Pinpoint the cell where the given text exists, returning its [X, Y] midpoint coordinate. 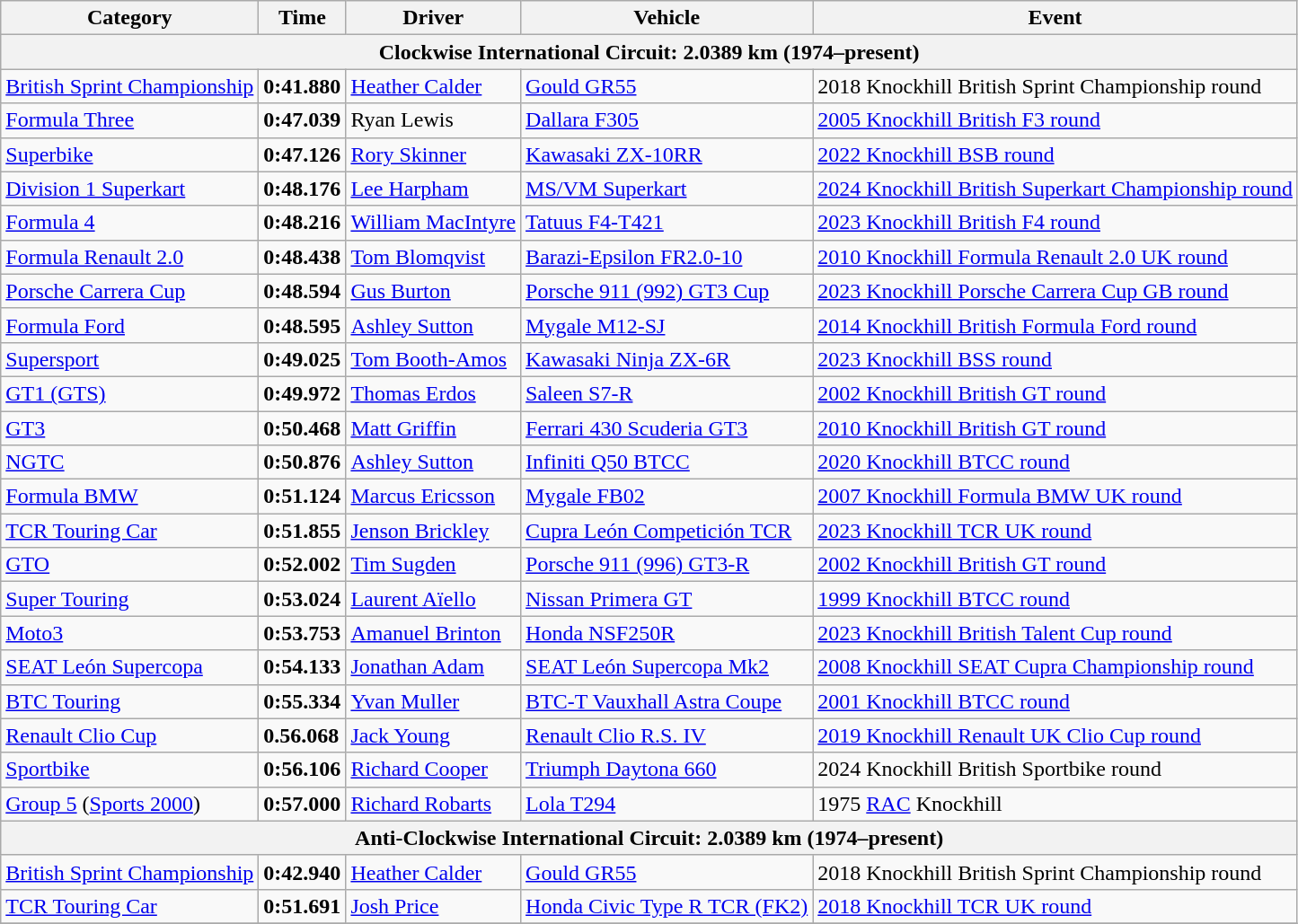
Infiniti Q50 BTCC [667, 462]
0:48.594 [302, 291]
Mygale M12-SJ [667, 325]
0:54.133 [302, 667]
Moto3 [129, 633]
Ferrari 430 Scuderia GT3 [667, 428]
Josh Price [433, 906]
2007 Knockhill Formula BMW UK round [1055, 497]
2023 Knockhill TCR UK round [1055, 531]
2001 Knockhill BTCC round [1055, 701]
0:52.002 [302, 565]
Time [302, 18]
Clockwise International Circuit: 2.0389 km (1974–present) [649, 52]
Renault Clio R.S. IV [667, 735]
2023 Knockhill British Talent Cup round [1055, 633]
2023 Knockhill Porsche Carrera Cup GB round [1055, 291]
William MacIntyre [433, 223]
Jenson Brickley [433, 531]
Porsche 911 (992) GT3 Cup [667, 291]
Rory Skinner [433, 154]
Group 5 (Sports 2000) [129, 804]
Gus Burton [433, 291]
MS/VM Superkart [667, 189]
Kawasaki Ninja ZX-6R [667, 359]
0:50.876 [302, 462]
2018 Knockhill TCR UK round [1055, 906]
Event [1055, 18]
Renault Clio Cup [129, 735]
Lola T294 [667, 804]
Formula Renault 2.0 [129, 257]
Tim Sugden [433, 565]
Cupra León Competición TCR [667, 531]
0:48.216 [302, 223]
0:51.124 [302, 497]
Richard Robarts [433, 804]
Formula Three [129, 120]
Ryan Lewis [433, 120]
Lee Harpham [433, 189]
Laurent Aïello [433, 599]
2022 Knockhill BSB round [1055, 154]
0:48.176 [302, 189]
Category [129, 18]
0:42.940 [302, 872]
Kawasaki ZX-10RR [667, 154]
0:49.025 [302, 359]
Triumph Daytona 660 [667, 770]
Honda Civic Type R TCR (FK2) [667, 906]
Yvan Muller [433, 701]
Anti-Clockwise International Circuit: 2.0389 km (1974–present) [649, 838]
Super Touring [129, 599]
Tatuus F4-T421 [667, 223]
Nissan Primera GT [667, 599]
GTO [129, 565]
Porsche Carrera Cup [129, 291]
Sportbike [129, 770]
Honda NSF250R [667, 633]
0:48.595 [302, 325]
0:51.691 [302, 906]
Division 1 Superkart [129, 189]
0:57.000 [302, 804]
2024 Knockhill British Superkart Championship round [1055, 189]
2014 Knockhill British Formula Ford round [1055, 325]
2023 Knockhill British F4 round [1055, 223]
Formula BMW [129, 497]
Barazi-Epsilon FR2.0-10 [667, 257]
GT1 (GTS) [129, 393]
Tom Booth-Amos [433, 359]
Driver [433, 18]
BTC Touring [129, 701]
1975 RAC Knockhill [1055, 804]
Richard Cooper [433, 770]
0:47.039 [302, 120]
2008 Knockhill SEAT Cupra Championship round [1055, 667]
0:41.880 [302, 86]
Thomas Erdos [433, 393]
Porsche 911 (996) GT3-R [667, 565]
2010 Knockhill British GT round [1055, 428]
Dallara F305 [667, 120]
SEAT León Supercopa Mk2 [667, 667]
0:53.024 [302, 599]
0:51.855 [302, 531]
NGTC [129, 462]
0:48.438 [302, 257]
Saleen S7-R [667, 393]
0:50.468 [302, 428]
2005 Knockhill British F3 round [1055, 120]
Matt Griffin [433, 428]
0.56.068 [302, 735]
0:55.334 [302, 701]
2010 Knockhill Formula Renault 2.0 UK round [1055, 257]
2023 Knockhill BSS round [1055, 359]
Superbike [129, 154]
2020 Knockhill BTCC round [1055, 462]
Formula Ford [129, 325]
1999 Knockhill BTCC round [1055, 599]
Jonathan Adam [433, 667]
Supersport [129, 359]
0:49.972 [302, 393]
Amanuel Brinton [433, 633]
2024 Knockhill British Sportbike round [1055, 770]
0:53.753 [302, 633]
GT3 [129, 428]
Formula 4 [129, 223]
SEAT León Supercopa [129, 667]
BTC-T Vauxhall Astra Coupe [667, 701]
Jack Young [433, 735]
0:47.126 [302, 154]
Marcus Ericsson [433, 497]
0:56.106 [302, 770]
Tom Blomqvist [433, 257]
2019 Knockhill Renault UK Clio Cup round [1055, 735]
Mygale FB02 [667, 497]
Vehicle [667, 18]
